Find where the given text appears and provide that cell's center as [X, Y] coordinate. 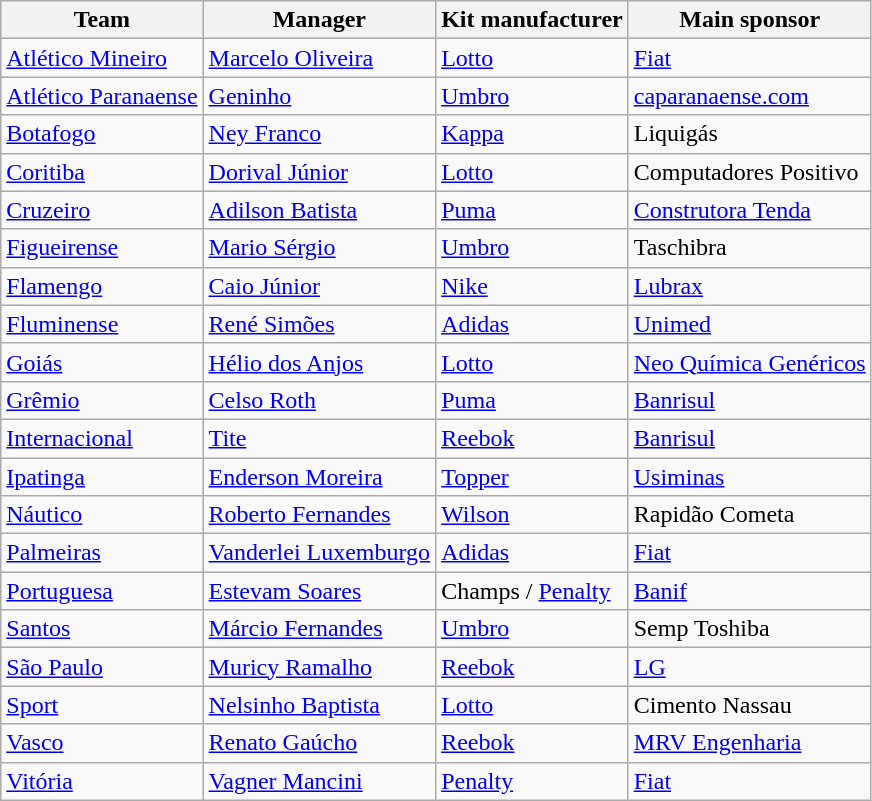
Fluminense [102, 324]
Cruzeiro [102, 210]
Team [102, 20]
Marcelo Oliveira [320, 58]
Adilson Batista [320, 210]
Kappa [532, 134]
Vasco [102, 743]
René Simões [320, 324]
Cimento Nassau [750, 705]
Caio Júnior [320, 286]
LG [750, 667]
Nike [532, 286]
Penalty [532, 781]
MRV Engenharia [750, 743]
Coritiba [102, 172]
Renato Gaúcho [320, 743]
Construtora Tenda [750, 210]
Internacional [102, 438]
Tite [320, 438]
Ney Franco [320, 134]
Champs / Penalty [532, 591]
Wilson [532, 515]
Figueirense [102, 248]
Usiminas [750, 477]
Computadores Positivo [750, 172]
Dorival Júnior [320, 172]
Unimed [750, 324]
Náutico [102, 515]
Sport [102, 705]
Palmeiras [102, 553]
Taschibra [750, 248]
Lubrax [750, 286]
Grêmio [102, 400]
São Paulo [102, 667]
Botafogo [102, 134]
Atlético Paranaense [102, 96]
Enderson Moreira [320, 477]
Rapidão Cometa [750, 515]
Neo Química Genéricos [750, 362]
Vagner Mancini [320, 781]
Main sponsor [750, 20]
Roberto Fernandes [320, 515]
Vitória [102, 781]
Celso Roth [320, 400]
Topper [532, 477]
Liquigás [750, 134]
Banif [750, 591]
Hélio dos Anjos [320, 362]
Vanderlei Luxemburgo [320, 553]
Geninho [320, 96]
Márcio Fernandes [320, 629]
Muricy Ramalho [320, 667]
Manager [320, 20]
caparanaense.com [750, 96]
Estevam Soares [320, 591]
Nelsinho Baptista [320, 705]
Kit manufacturer [532, 20]
Ipatinga [102, 477]
Portuguesa [102, 591]
Santos [102, 629]
Goiás [102, 362]
Semp Toshiba [750, 629]
Flamengo [102, 286]
Atlético Mineiro [102, 58]
Mario Sérgio [320, 248]
